Return [X, Y] of the center of cell containing provided text 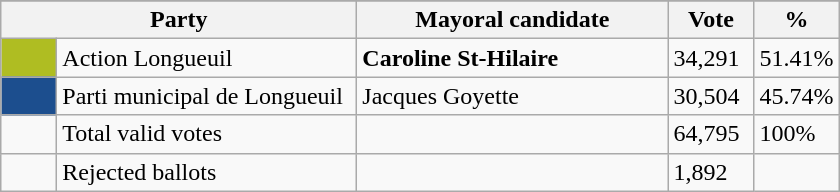
100% [796, 134]
Rejected ballots [207, 172]
Action Longueuil [207, 58]
45.74% [796, 96]
Party [179, 20]
Mayoral candidate [512, 20]
Jacques Goyette [512, 96]
% [796, 20]
1,892 [711, 172]
Vote [711, 20]
Parti municipal de Longueuil [207, 96]
51.41% [796, 58]
34,291 [711, 58]
30,504 [711, 96]
64,795 [711, 134]
Total valid votes [207, 134]
Caroline St-Hilaire [512, 58]
